Detect which cell encompasses the target text, then output its [X, Y] center coordinate. 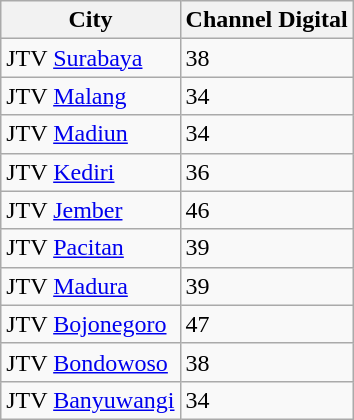
JTV Pacitan [90, 248]
36 [266, 172]
JTV Bojonegoro [90, 324]
JTV Bondowoso [90, 362]
JTV Madiun [90, 134]
JTV Jember [90, 210]
JTV Madura [90, 286]
JTV Banyuwangi [90, 400]
Channel Digital [266, 20]
47 [266, 324]
City [90, 20]
JTV Malang [90, 96]
46 [266, 210]
JTV Kediri [90, 172]
JTV Surabaya [90, 58]
